For the text-containing cell, return its midpoint in [X, Y] coordinate format. 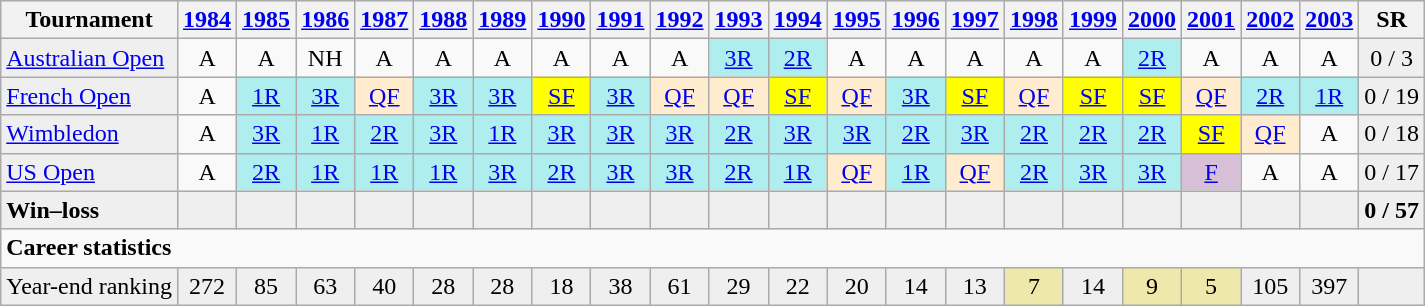
5 [1212, 286]
22 [798, 286]
1990 [562, 20]
1994 [798, 20]
38 [620, 286]
2002 [1270, 20]
63 [326, 286]
1998 [1034, 20]
1996 [916, 20]
1987 [384, 20]
0 / 17 [1392, 172]
105 [1270, 286]
1991 [620, 20]
0 / 19 [1392, 96]
Year-end ranking [90, 286]
2000 [1152, 20]
0 / 3 [1392, 58]
2003 [1330, 20]
9 [1152, 286]
US Open [90, 172]
Win–loss [90, 210]
1986 [326, 20]
1984 [208, 20]
1997 [974, 20]
1989 [502, 20]
Career statistics [713, 248]
1995 [856, 20]
F [1212, 172]
61 [680, 286]
2001 [1212, 20]
1993 [738, 20]
1992 [680, 20]
Australian Open [90, 58]
NH [326, 58]
1999 [1092, 20]
7 [1034, 286]
1988 [444, 20]
20 [856, 286]
0 / 57 [1392, 210]
85 [266, 286]
0 / 18 [1392, 134]
French Open [90, 96]
13 [974, 286]
SR [1392, 20]
29 [738, 286]
40 [384, 286]
Tournament [90, 20]
18 [562, 286]
397 [1330, 286]
1985 [266, 20]
Wimbledon [90, 134]
272 [208, 286]
